Determine the (x, y) coordinate at the center of the cell enclosing the given text.  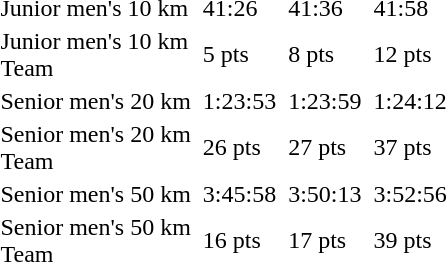
3:50:13 (325, 194)
27 pts (325, 148)
1:23:59 (325, 101)
1:23:53 (239, 101)
3:45:58 (239, 194)
26 pts (239, 148)
8 pts (325, 54)
5 pts (239, 54)
